Extract the [x, y] coordinate from the center of the cell holding the provided text.  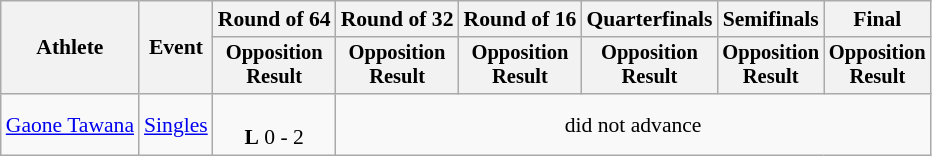
Singles [176, 124]
L 0 - 2 [274, 124]
Event [176, 48]
Semifinals [770, 19]
Athlete [70, 48]
Round of 64 [274, 19]
Round of 16 [520, 19]
Final [878, 19]
Gaone Tawana [70, 124]
did not advance [634, 124]
Round of 32 [398, 19]
Quarterfinals [649, 19]
